For the text-containing cell, return its midpoint in (X, Y) coordinate format. 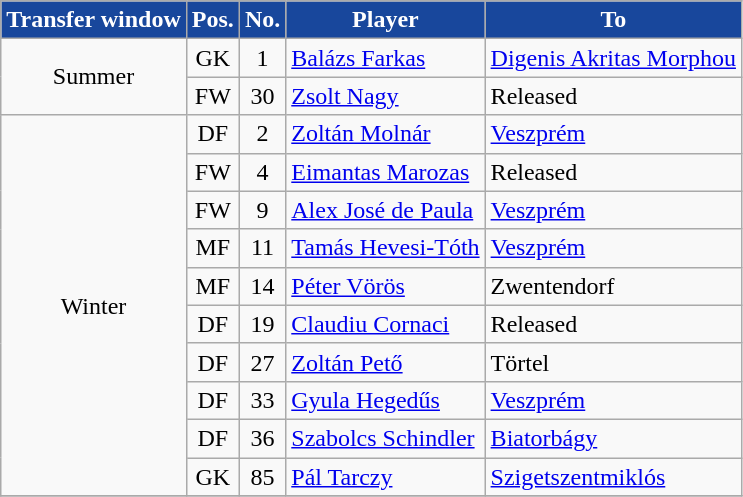
33 (262, 400)
14 (262, 286)
Törtel (613, 362)
Winter (94, 306)
4 (262, 172)
Summer (94, 77)
Zwentendorf (613, 286)
Alex José de Paula (386, 210)
30 (262, 96)
Gyula Hegedűs (386, 400)
11 (262, 248)
Zsolt Nagy (386, 96)
27 (262, 362)
To (613, 20)
Tamás Hevesi-Tóth (386, 248)
Pál Tarczy (386, 477)
Digenis Akritas Morphou (613, 58)
Péter Vörös (386, 286)
Szigetszentmiklós (613, 477)
Balázs Farkas (386, 58)
Eimantas Marozas (386, 172)
Pos. (212, 20)
2 (262, 134)
Player (386, 20)
Zoltán Pető (386, 362)
1 (262, 58)
No. (262, 20)
36 (262, 438)
Zoltán Molnár (386, 134)
Transfer window (94, 20)
Szabolcs Schindler (386, 438)
Claudiu Cornaci (386, 324)
85 (262, 477)
Biatorbágy (613, 438)
19 (262, 324)
9 (262, 210)
